From the cell containing the given text, extract its center point as [x, y] coordinate. 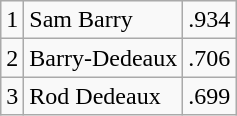
Sam Barry [104, 20]
Rod Dedeaux [104, 96]
.699 [210, 96]
Barry-Dedeaux [104, 58]
1 [12, 20]
.706 [210, 58]
3 [12, 96]
2 [12, 58]
.934 [210, 20]
